Scan for the cell matching the given text and deliver its (x, y) coordinate at center. 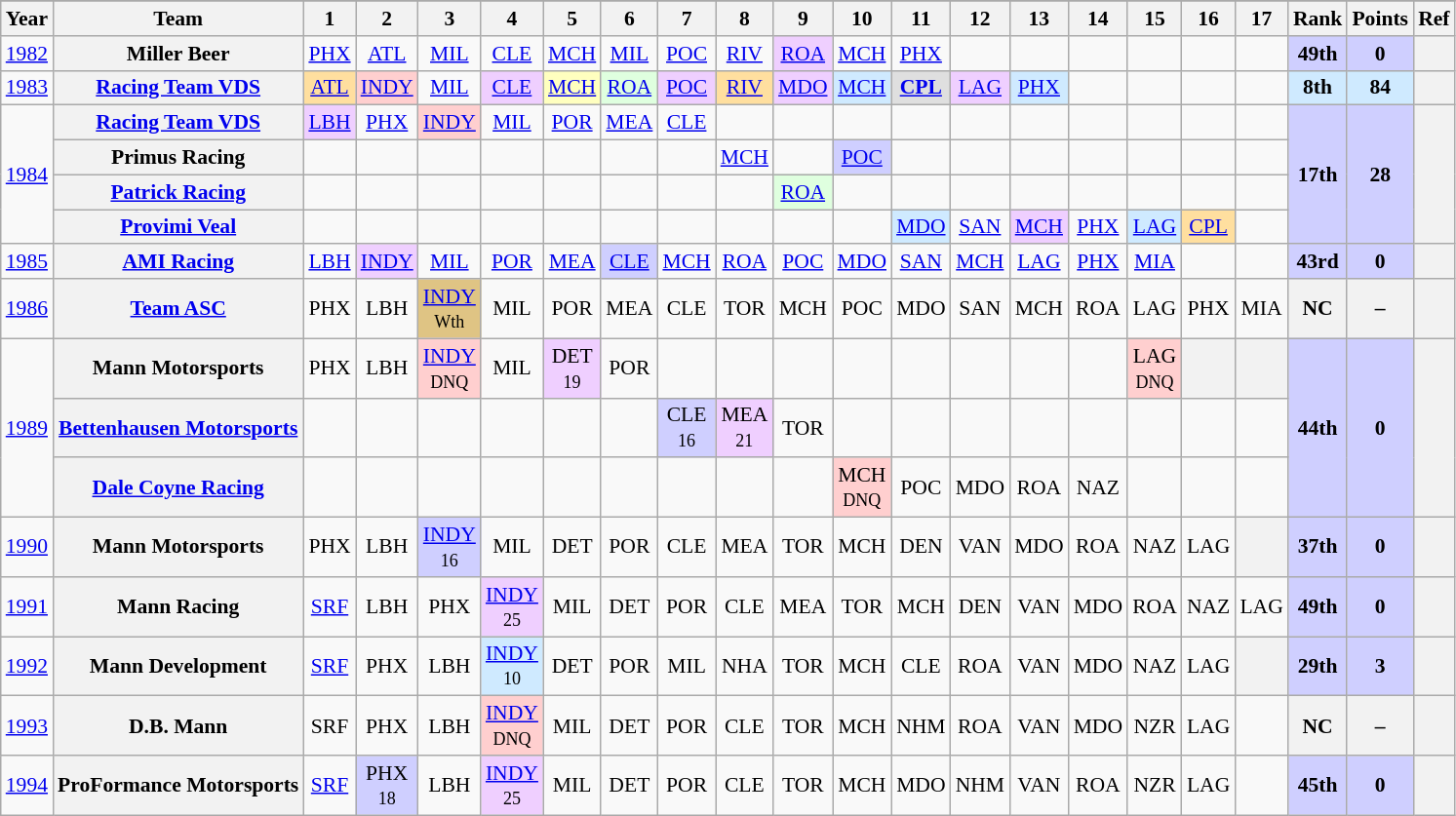
Provimi Veal (177, 227)
MCHDNQ (862, 487)
1989 (27, 427)
ProFormance Motorsports (177, 786)
13 (1040, 19)
1986 (27, 308)
1992 (27, 667)
Patrick Racing (177, 192)
28 (1380, 175)
1993 (27, 725)
12 (981, 19)
37th (1318, 548)
INDYWth (450, 308)
Dale Coyne Racing (177, 487)
84 (1380, 88)
1985 (27, 262)
17 (1261, 19)
1991 (27, 606)
1994 (27, 786)
INDY16 (450, 548)
11 (921, 19)
Year (27, 19)
1982 (27, 54)
15 (1155, 19)
Team (177, 19)
9 (804, 19)
Miller Beer (177, 54)
1983 (27, 88)
Rank (1318, 19)
4 (512, 19)
Points (1380, 19)
Primus Racing (177, 158)
1 (330, 19)
10 (862, 19)
5 (571, 19)
1984 (27, 175)
MEA21 (745, 427)
7 (687, 19)
Mann Racing (177, 606)
14 (1098, 19)
Mann Development (177, 667)
2 (387, 19)
Team ASC (177, 308)
DET19 (571, 369)
8th (1318, 88)
17th (1318, 175)
CLE16 (687, 427)
D.B. Mann (177, 725)
1990 (27, 548)
INDY10 (512, 667)
LAGDNQ (1155, 369)
PHX18 (387, 786)
Ref (1434, 19)
AMI Racing (177, 262)
44th (1318, 427)
NHA (745, 667)
29th (1318, 667)
16 (1208, 19)
45th (1318, 786)
43rd (1318, 262)
Bettenhausen Motorsports (177, 427)
8 (745, 19)
6 (629, 19)
